From the cell containing the given text, extract its center point as [x, y] coordinate. 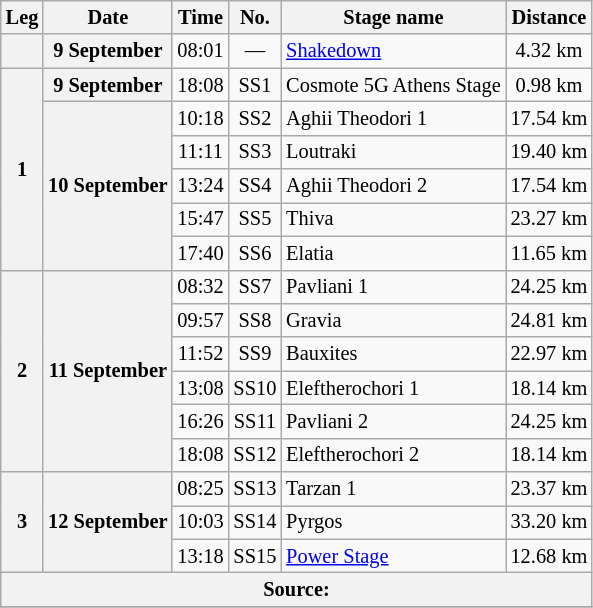
16:26 [200, 421]
22.97 km [550, 354]
33.20 km [550, 522]
12.68 km [550, 556]
Pyrgos [393, 522]
Aghii Theodori 1 [393, 118]
23.37 km [550, 489]
SS11 [256, 421]
08:01 [200, 51]
Pavliani 2 [393, 421]
2 [22, 371]
15:47 [200, 219]
Power Stage [393, 556]
17:40 [200, 253]
Leg [22, 17]
23.27 km [550, 219]
SS9 [256, 354]
SS15 [256, 556]
11:52 [200, 354]
12 September [108, 522]
SS6 [256, 253]
Loutraki [393, 152]
11:11 [200, 152]
SS2 [256, 118]
Pavliani 1 [393, 287]
09:57 [200, 320]
08:25 [200, 489]
0.98 km [550, 85]
SS1 [256, 85]
1 [22, 169]
— [256, 51]
SS7 [256, 287]
Cosmote 5G Athens Stage [393, 85]
Time [200, 17]
Aghii Theodori 2 [393, 186]
Date [108, 17]
No. [256, 17]
4.32 km [550, 51]
24.81 km [550, 320]
Eleftherochori 2 [393, 455]
13:18 [200, 556]
SS4 [256, 186]
08:32 [200, 287]
11.65 km [550, 253]
Elatia [393, 253]
Thiva [393, 219]
Bauxites [393, 354]
SS10 [256, 388]
10:03 [200, 522]
Distance [550, 17]
11 September [108, 371]
13:08 [200, 388]
SS3 [256, 152]
19.40 km [550, 152]
Stage name [393, 17]
SS5 [256, 219]
Eleftherochori 1 [393, 388]
Shakedown [393, 51]
10:18 [200, 118]
SS8 [256, 320]
Tarzan 1 [393, 489]
SS14 [256, 522]
Gravia [393, 320]
3 [22, 522]
13:24 [200, 186]
Source: [297, 589]
SS13 [256, 489]
10 September [108, 185]
SS12 [256, 455]
